Locate the cell with the specified text and output its (x, y) center coordinate. 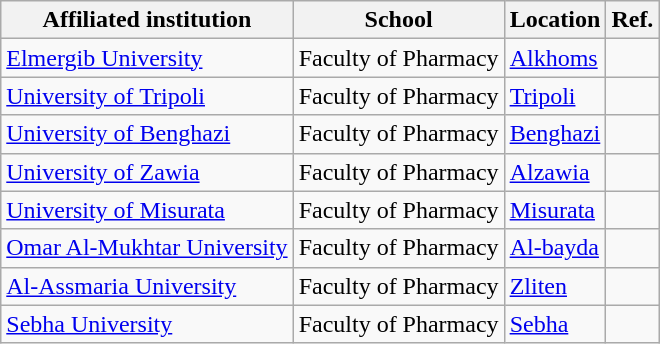
Alzawia (555, 172)
Zliten (555, 286)
Benghazi (555, 134)
Affiliated institution (147, 20)
University of Benghazi (147, 134)
Sebha University (147, 324)
Tripoli (555, 96)
Al-bayda (555, 248)
University of Tripoli (147, 96)
Alkhoms (555, 58)
Omar Al-Mukhtar University (147, 248)
Sebha (555, 324)
Al-Assmaria University (147, 286)
University of Misurata (147, 210)
School (398, 20)
Ref. (632, 20)
Misurata (555, 210)
Elmergib University (147, 58)
Location (555, 20)
University of Zawia (147, 172)
